Extract the [X, Y] coordinate from the center of the cell holding the provided text.  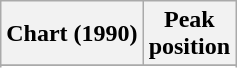
Peakposition [189, 34]
Chart (1990) [72, 34]
